Identify which cell holds the provided text, then report its (x, y) central coordinate. 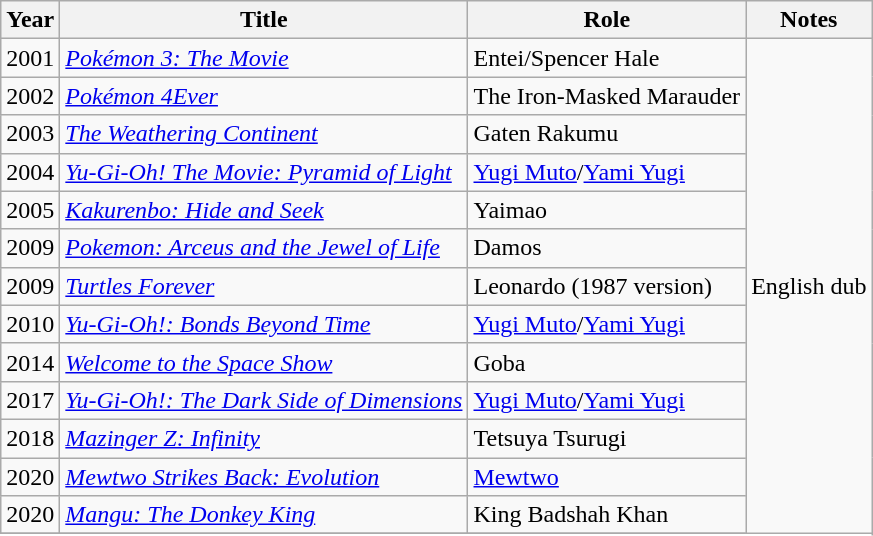
The Iron-Masked Marauder (607, 96)
Mewtwo Strikes Back: Evolution (264, 477)
Mangu: The Donkey King (264, 515)
Yu-Gi-Oh!: The Dark Side of Dimensions (264, 400)
Turtles Forever (264, 286)
Entei/Spencer Hale (607, 58)
English dub (809, 286)
2003 (30, 134)
Pokémon 4Ever (264, 96)
Pokémon 3: The Movie (264, 58)
2018 (30, 438)
Mewtwo (607, 477)
2010 (30, 324)
Damos (607, 248)
Pokemon: Arceus and the Jewel of Life (264, 248)
Yaimao (607, 210)
Role (607, 20)
Notes (809, 20)
Title (264, 20)
2001 (30, 58)
Tetsuya Tsurugi (607, 438)
Welcome to the Space Show (264, 362)
Gaten Rakumu (607, 134)
2004 (30, 172)
Leonardo (1987 version) (607, 286)
King Badshah Khan (607, 515)
Yu-Gi-Oh! The Movie: Pyramid of Light (264, 172)
2002 (30, 96)
Goba (607, 362)
2005 (30, 210)
Mazinger Z: Infinity (264, 438)
Year (30, 20)
Kakurenbo: Hide and Seek (264, 210)
2017 (30, 400)
The Weathering Continent (264, 134)
2014 (30, 362)
Yu-Gi-Oh!: Bonds Beyond Time (264, 324)
